Output the (X, Y) coordinate of the center of the cell containing the given text.  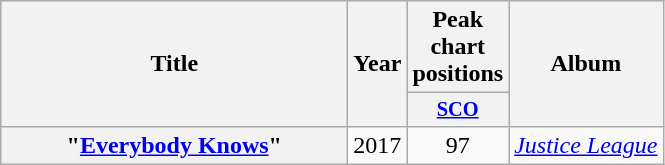
Album (586, 64)
"Everybody Knows" (174, 145)
Year (378, 64)
2017 (378, 145)
Title (174, 64)
Peak chart positions (458, 47)
Justice League (586, 145)
97 (458, 145)
SCO (458, 110)
